Return the [x, y] coordinate for the center point of the cell that contains the specified text.  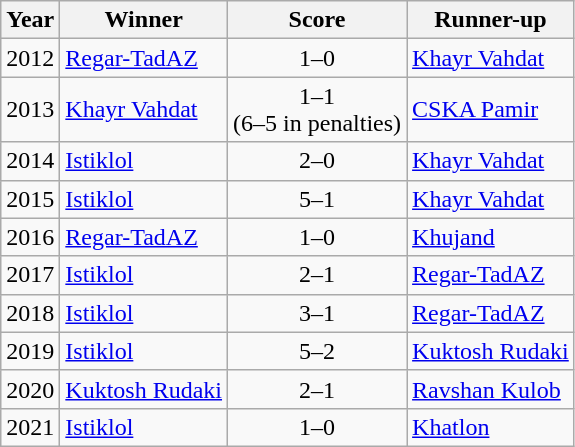
2012 [30, 58]
Runner-up [491, 20]
2014 [30, 161]
Year [30, 20]
1–1(6–5 in penalties) [318, 110]
5–1 [318, 199]
2020 [30, 389]
Ravshan Kulob [491, 389]
CSKA Pamir [491, 110]
3–1 [318, 313]
2019 [30, 351]
2013 [30, 110]
5–2 [318, 351]
Khatlon [491, 427]
Score [318, 20]
2015 [30, 199]
Khujand [491, 237]
2016 [30, 237]
2018 [30, 313]
2–0 [318, 161]
2021 [30, 427]
Winner [144, 20]
2017 [30, 275]
